Locate the cell with the specified text and output its (X, Y) center coordinate. 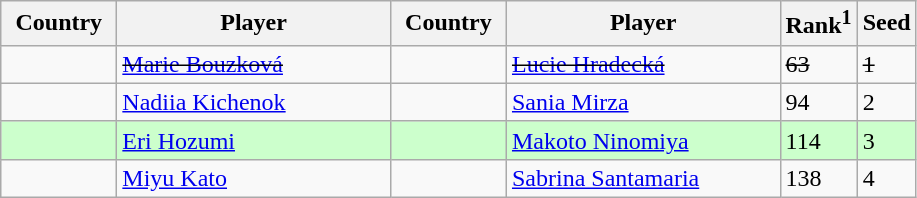
94 (818, 102)
138 (818, 178)
Sabrina Santamaria (643, 178)
114 (818, 140)
Sania Mirza (643, 102)
Lucie Hradecká (643, 64)
Makoto Ninomiya (643, 140)
Marie Bouzková (254, 64)
3 (886, 140)
4 (886, 178)
Seed (886, 24)
Rank1 (818, 24)
Nadiia Kichenok (254, 102)
Miyu Kato (254, 178)
63 (818, 64)
Eri Hozumi (254, 140)
2 (886, 102)
1 (886, 64)
